Locate the cell with the specified text and output its [X, Y] center coordinate. 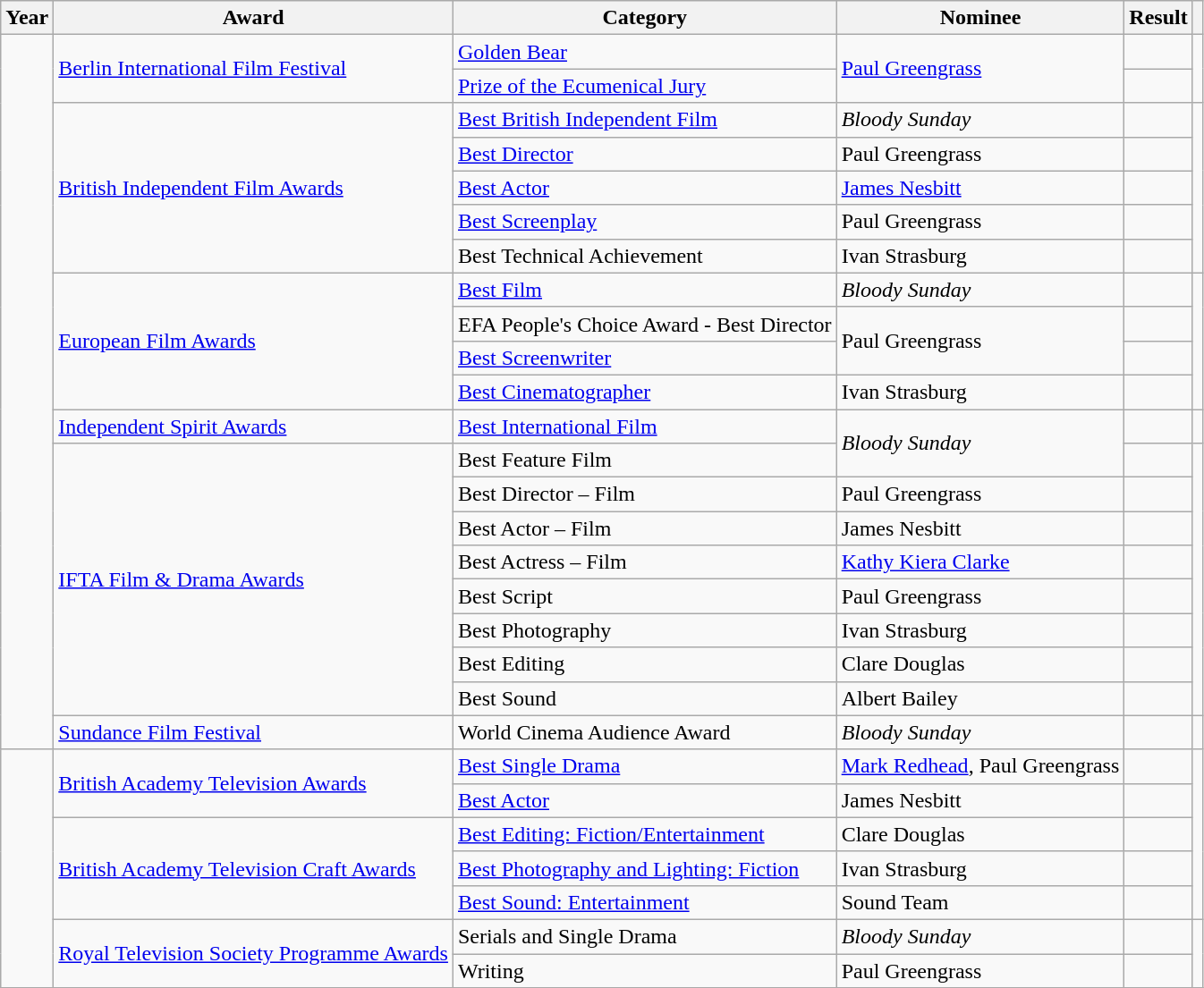
Best Photography [644, 630]
Prize of the Ecumenical Jury [644, 86]
Best British Independent Film [644, 120]
Sundance Film Festival [254, 732]
Serials and Single Drama [644, 936]
EFA People's Choice Award - Best Director [644, 324]
Best Script [644, 596]
British Academy Television Awards [254, 783]
Mark Redhead, Paul Greengrass [980, 766]
Best Film [644, 290]
Result [1158, 18]
European Film Awards [254, 341]
Best Screenplay [644, 222]
Independent Spirit Awards [254, 426]
Best Editing [644, 664]
Best Actress – Film [644, 562]
Sound Team [980, 902]
Best Screenwriter [644, 358]
Best Technical Achievement [644, 256]
British Academy Television Craft Awards [254, 868]
Albert Bailey [980, 698]
Best Single Drama [644, 766]
Best Editing: Fiction/Entertainment [644, 834]
Best International Film [644, 426]
Golden Bear [644, 52]
Royal Television Society Programme Awards [254, 953]
Writing [644, 970]
Award [254, 18]
Nominee [980, 18]
British Independent Film Awards [254, 188]
Best Feature Film [644, 460]
Best Sound [644, 698]
IFTA Film & Drama Awards [254, 579]
Year [27, 18]
World Cinema Audience Award [644, 732]
Best Photography and Lighting: Fiction [644, 868]
Category [644, 18]
Best Director – Film [644, 494]
Best Director [644, 154]
Best Cinematographer [644, 392]
Berlin International Film Festival [254, 69]
Best Actor – Film [644, 528]
Kathy Kiera Clarke [980, 562]
Best Sound: Entertainment [644, 902]
